From the cell containing the given text, extract its center point as (X, Y) coordinate. 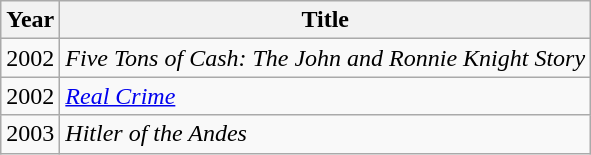
Title (326, 20)
Five Tons of Cash: The John and Ronnie Knight Story (326, 58)
Real Crime (326, 96)
2003 (30, 134)
Hitler of the Andes (326, 134)
Year (30, 20)
